Locate the cell with the specified text and output its (X, Y) center coordinate. 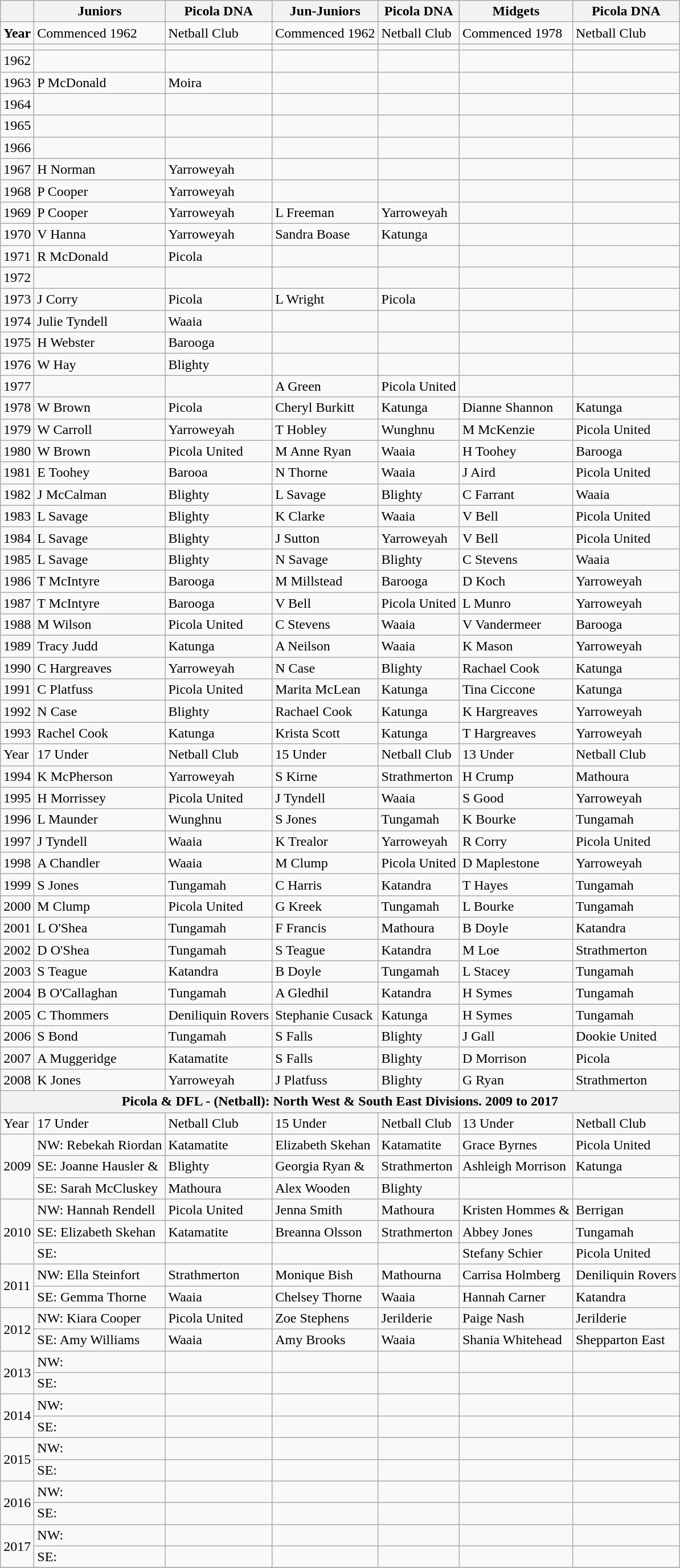
2017 (17, 1546)
1987 (17, 603)
1998 (17, 863)
Julie Tyndell (100, 321)
Kristen Hommes & (516, 1210)
Paige Nash (516, 1319)
Tracy Judd (100, 646)
A Gledhil (325, 993)
A Muggeridge (100, 1058)
Tina Ciccone (516, 690)
M McKenzie (516, 429)
M Anne Ryan (325, 451)
J McCalman (100, 494)
A Green (325, 386)
Georgia Ryan & (325, 1166)
SE: Elizabeth Skehan (100, 1231)
Zoe Stephens (325, 1319)
1974 (17, 321)
P McDonald (100, 83)
2015 (17, 1459)
G Kreek (325, 906)
Ashleigh Morrison (516, 1166)
D Morrison (516, 1058)
SE: Joanne Hausler & (100, 1166)
2003 (17, 972)
1999 (17, 885)
1983 (17, 516)
1969 (17, 212)
SE: Gemma Thorne (100, 1297)
1996 (17, 820)
K McPherson (100, 776)
2001 (17, 928)
B O'Callaghan (100, 993)
Chelsey Thorne (325, 1297)
2014 (17, 1416)
1978 (17, 408)
1965 (17, 126)
Dookie United (626, 1037)
1991 (17, 690)
C Harris (325, 885)
1981 (17, 473)
Juniors (100, 11)
L Bourke (516, 906)
K Clarke (325, 516)
2013 (17, 1373)
1972 (17, 278)
SE: Amy Williams (100, 1340)
NW: Ella Steinfort (100, 1275)
Mathourna (419, 1275)
Midgets (516, 11)
1962 (17, 61)
V Vandermeer (516, 625)
S Bond (100, 1037)
M Wilson (100, 625)
Hannah Carner (516, 1297)
1992 (17, 711)
Commenced 1978 (516, 33)
Cheryl Burkitt (325, 408)
Rachel Cook (100, 733)
1975 (17, 343)
2007 (17, 1058)
NW: Rebekah Riordan (100, 1145)
J Aird (516, 473)
1993 (17, 733)
K Trealor (325, 841)
N Thorne (325, 473)
1971 (17, 256)
G Ryan (516, 1080)
2011 (17, 1285)
Alex Wooden (325, 1188)
Moira (219, 83)
Monique Bish (325, 1275)
Sandra Boase (325, 234)
T Hayes (516, 885)
NW: Kiara Cooper (100, 1319)
1986 (17, 581)
2016 (17, 1503)
Carrisa Holmberg (516, 1275)
W Hay (100, 365)
S Kirne (325, 776)
R McDonald (100, 256)
Jun-Juniors (325, 11)
1982 (17, 494)
1989 (17, 646)
2000 (17, 906)
C Farrant (516, 494)
T Hobley (325, 429)
Barooa (219, 473)
2012 (17, 1329)
2008 (17, 1080)
2009 (17, 1166)
1980 (17, 451)
1977 (17, 386)
V Hanna (100, 234)
L Wright (325, 300)
L Freeman (325, 212)
K Jones (100, 1080)
J Sutton (325, 538)
1995 (17, 798)
M Millstead (325, 581)
J Gall (516, 1037)
E Toohey (100, 473)
Shania Whitehead (516, 1340)
1976 (17, 365)
Amy Brooks (325, 1340)
2002 (17, 949)
J Corry (100, 300)
1985 (17, 559)
N Savage (325, 559)
D Koch (516, 581)
1967 (17, 169)
Stefany Schier (516, 1253)
H Morrissey (100, 798)
Krista Scott (325, 733)
T Hargreaves (516, 733)
1973 (17, 300)
Picola & DFL - (Netball): North West & South East Divisions. 2009 to 2017 (340, 1102)
1994 (17, 776)
C Hargreaves (100, 668)
L Maunder (100, 820)
Berrigan (626, 1210)
H Toohey (516, 451)
2004 (17, 993)
F Francis (325, 928)
1979 (17, 429)
Shepparton East (626, 1340)
1984 (17, 538)
L O'Shea (100, 928)
H Webster (100, 343)
M Loe (516, 949)
Breanna Olsson (325, 1231)
1997 (17, 841)
D O'Shea (100, 949)
L Munro (516, 603)
SE: Sarah McCluskey (100, 1188)
K Hargreaves (516, 711)
2006 (17, 1037)
Dianne Shannon (516, 408)
C Platfuss (100, 690)
Elizabeth Skehan (325, 1145)
2005 (17, 1015)
S Good (516, 798)
J Platfuss (325, 1080)
1970 (17, 234)
1990 (17, 668)
K Bourke (516, 820)
K Mason (516, 646)
H Norman (100, 169)
Stephanie Cusack (325, 1015)
A Neilson (325, 646)
L Stacey (516, 972)
Jenna Smith (325, 1210)
A Chandler (100, 863)
W Carroll (100, 429)
1966 (17, 148)
D Maplestone (516, 863)
1964 (17, 104)
NW: Hannah Rendell (100, 1210)
R Corry (516, 841)
1988 (17, 625)
Marita McLean (325, 690)
Grace Byrnes (516, 1145)
1968 (17, 191)
C Thommers (100, 1015)
1963 (17, 83)
H Crump (516, 776)
2010 (17, 1231)
Abbey Jones (516, 1231)
